Extract the (X, Y) coordinate from the center of the cell holding the provided text.  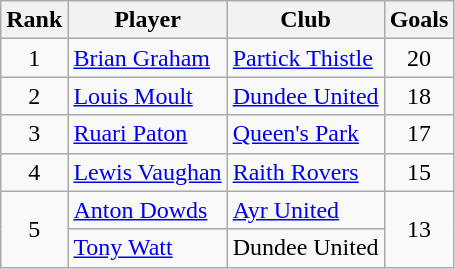
Club (306, 20)
Rank (34, 20)
Queen's Park (306, 134)
Tony Watt (148, 248)
Brian Graham (148, 58)
13 (419, 229)
1 (34, 58)
20 (419, 58)
Louis Moult (148, 96)
5 (34, 229)
3 (34, 134)
Lewis Vaughan (148, 172)
18 (419, 96)
4 (34, 172)
Player (148, 20)
Anton Dowds (148, 210)
15 (419, 172)
Goals (419, 20)
Ayr United (306, 210)
17 (419, 134)
Ruari Paton (148, 134)
Raith Rovers (306, 172)
2 (34, 96)
Partick Thistle (306, 58)
